Determine the (x, y) coordinate at the center of the cell enclosing the given text.  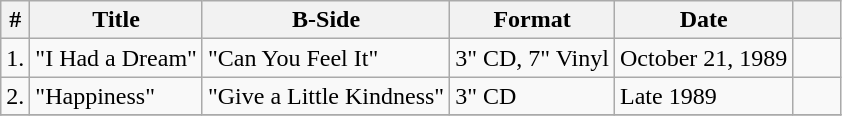
B-Side (326, 20)
"Happiness" (116, 96)
Format (532, 20)
Title (116, 20)
"I Had a Dream" (116, 58)
3" CD (532, 96)
Date (703, 20)
3" CD, 7" Vinyl (532, 58)
"Give a Little Kindness" (326, 96)
Late 1989 (703, 96)
# (16, 20)
October 21, 1989 (703, 58)
2. (16, 96)
"Can You Feel It" (326, 58)
1. (16, 58)
